Capture the cell that displays the provided text and extract its [X, Y] central coordinate. 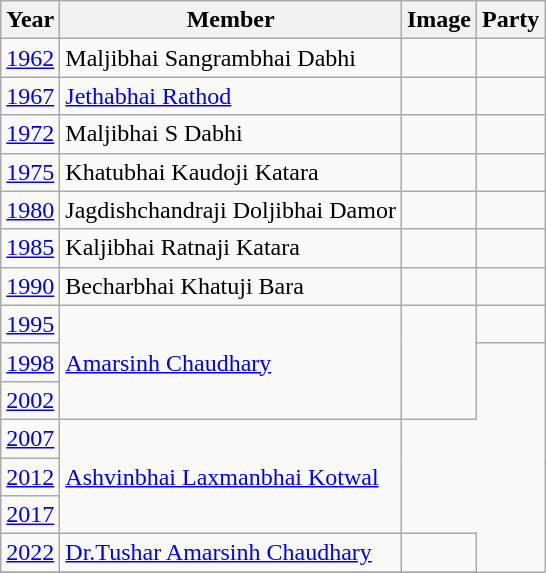
1985 [30, 248]
1975 [30, 172]
2012 [30, 477]
Maljibhai Sangrambhai Dabhi [231, 58]
Maljibhai S Dabhi [231, 134]
2017 [30, 515]
Becharbhai Khatuji Bara [231, 286]
1972 [30, 134]
Khatubhai Kaudoji Katara [231, 172]
Image [438, 20]
Year [30, 20]
2007 [30, 438]
Member [231, 20]
1998 [30, 362]
Dr.Tushar Amarsinh Chaudhary [231, 553]
1962 [30, 58]
Jagdishchandraji Doljibhai Damor [231, 210]
Party [511, 20]
1995 [30, 324]
Kaljibhai Ratnaji Katara [231, 248]
Jethabhai Rathod [231, 96]
Amarsinh Chaudhary [231, 362]
2022 [30, 553]
2002 [30, 400]
Ashvinbhai Laxmanbhai Kotwal [231, 476]
1967 [30, 96]
1980 [30, 210]
1990 [30, 286]
